Search for the cell housing the specified text and yield its [x, y] center coordinate. 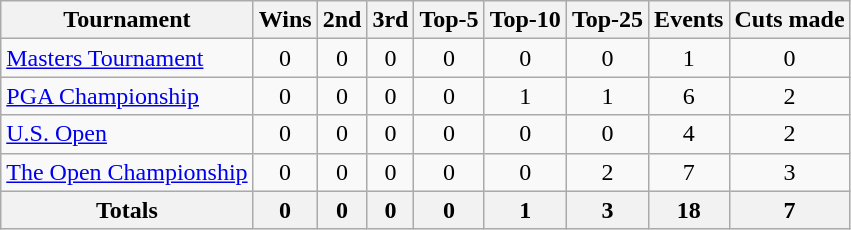
U.S. Open [127, 134]
4 [689, 134]
Wins [285, 20]
Masters Tournament [127, 58]
Totals [127, 210]
The Open Championship [127, 172]
18 [689, 210]
PGA Championship [127, 96]
Events [689, 20]
Cuts made [790, 20]
2nd [342, 20]
6 [689, 96]
Top-5 [449, 20]
Top-25 [607, 20]
Top-10 [525, 20]
3rd [390, 20]
Tournament [127, 20]
